Return the (X, Y) coordinate for the center point of the cell that contains the specified text.  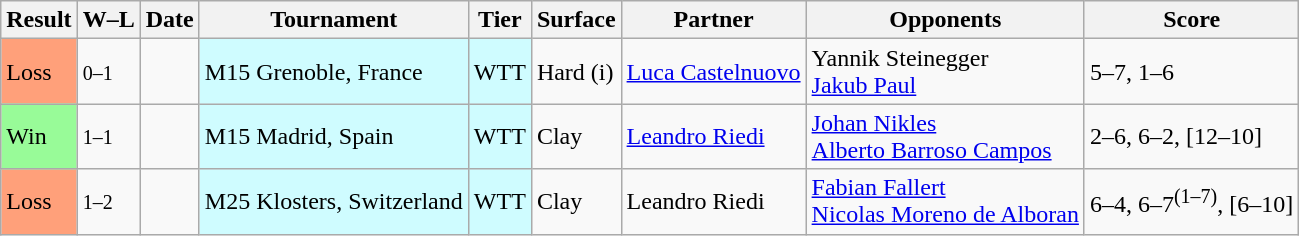
Partner (714, 20)
0–1 (108, 72)
M25 Klosters, Switzerland (334, 202)
Score (1191, 20)
Yannik Steinegger Jakub Paul (945, 72)
W–L (108, 20)
M15 Madrid, Spain (334, 136)
Fabian Fallert Nicolas Moreno de Alboran (945, 202)
Luca Castelnuovo (714, 72)
Opponents (945, 20)
2–6, 6–2, [12–10] (1191, 136)
6–4, 6–7(1–7), [6–10] (1191, 202)
Win (39, 136)
Tournament (334, 20)
1–1 (108, 136)
1–2 (108, 202)
Result (39, 20)
5–7, 1–6 (1191, 72)
Surface (576, 20)
Date (170, 20)
Hard (i) (576, 72)
Johan Nikles Alberto Barroso Campos (945, 136)
M15 Grenoble, France (334, 72)
Tier (500, 20)
